Output the [x, y] coordinate of the center of the cell containing the given text.  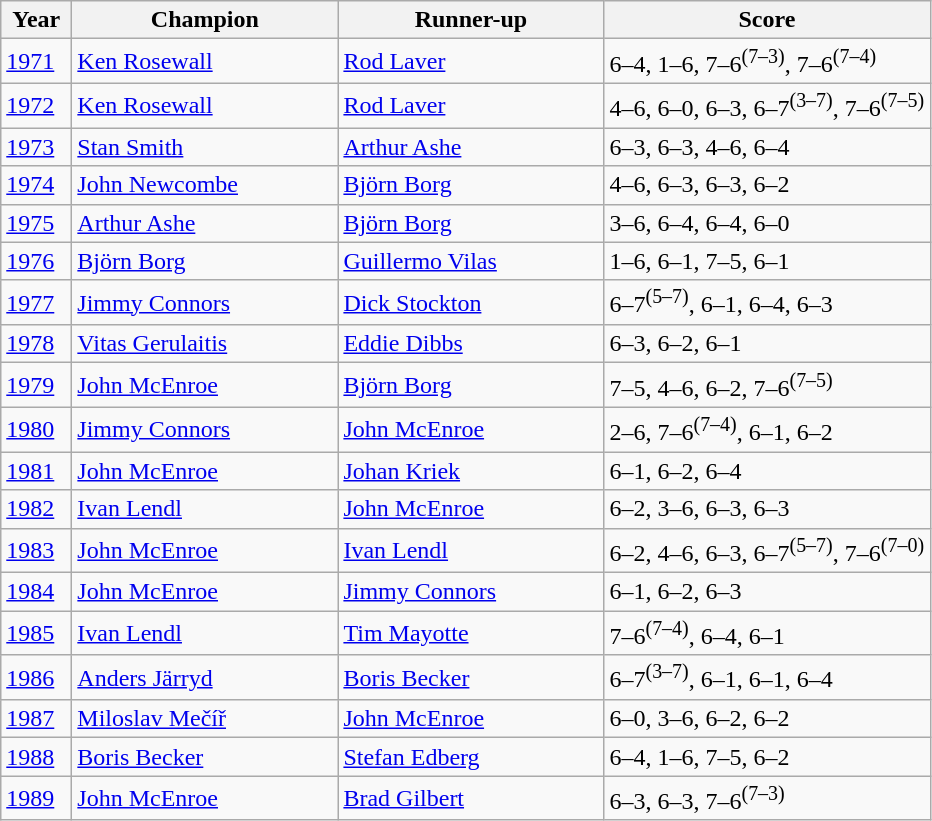
1989 [36, 798]
Year [36, 20]
6–2, 3–6, 6–3, 6–3 [767, 509]
6–1, 6–2, 6–4 [767, 471]
Champion [205, 20]
1971 [36, 62]
6–4, 1–6, 7–6(7–3), 7–6(7–4) [767, 62]
6–3, 6–3, 4–6, 6–4 [767, 147]
2–6, 7–6(7–4), 6–1, 6–2 [767, 430]
Eddie Dibbs [471, 344]
4–6, 6–3, 6–3, 6–2 [767, 185]
1972 [36, 106]
John Newcombe [205, 185]
6–3, 6–2, 6–1 [767, 344]
Runner-up [471, 20]
7–6(7–4), 6–4, 6–1 [767, 634]
1988 [36, 757]
6–7(5–7), 6–1, 6–4, 6–3 [767, 302]
1978 [36, 344]
1985 [36, 634]
1983 [36, 550]
1977 [36, 302]
Brad Gilbert [471, 798]
Anders Järryd [205, 678]
Score [767, 20]
3–6, 6–4, 6–4, 6–0 [767, 223]
1974 [36, 185]
1976 [36, 261]
6–2, 4–6, 6–3, 6–7(5–7), 7–6(7–0) [767, 550]
1980 [36, 430]
Vitas Gerulaitis [205, 344]
1979 [36, 386]
Dick Stockton [471, 302]
6–0, 3–6, 6–2, 6–2 [767, 719]
1981 [36, 471]
Stefan Edberg [471, 757]
1982 [36, 509]
1987 [36, 719]
1973 [36, 147]
Miloslav Mečíř [205, 719]
1984 [36, 592]
7–5, 4–6, 6–2, 7–6(7–5) [767, 386]
1986 [36, 678]
6–1, 6–2, 6–3 [767, 592]
Tim Mayotte [471, 634]
4–6, 6–0, 6–3, 6–7(3–7), 7–6(7–5) [767, 106]
6–3, 6–3, 7–6(7–3) [767, 798]
Johan Kriek [471, 471]
Guillermo Vilas [471, 261]
6–4, 1–6, 7–5, 6–2 [767, 757]
Stan Smith [205, 147]
1975 [36, 223]
1–6, 6–1, 7–5, 6–1 [767, 261]
6–7(3–7), 6–1, 6–1, 6–4 [767, 678]
